Output the [X, Y] coordinate of the center of the cell containing the given text.  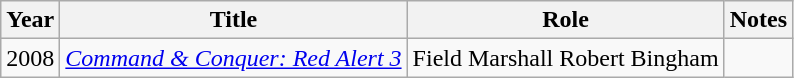
Notes [758, 20]
Command & Conquer: Red Alert 3 [234, 58]
Field Marshall Robert Bingham [566, 58]
Title [234, 20]
Role [566, 20]
2008 [30, 58]
Year [30, 20]
